Output the [X, Y] coordinate of the center of the cell containing the given text.  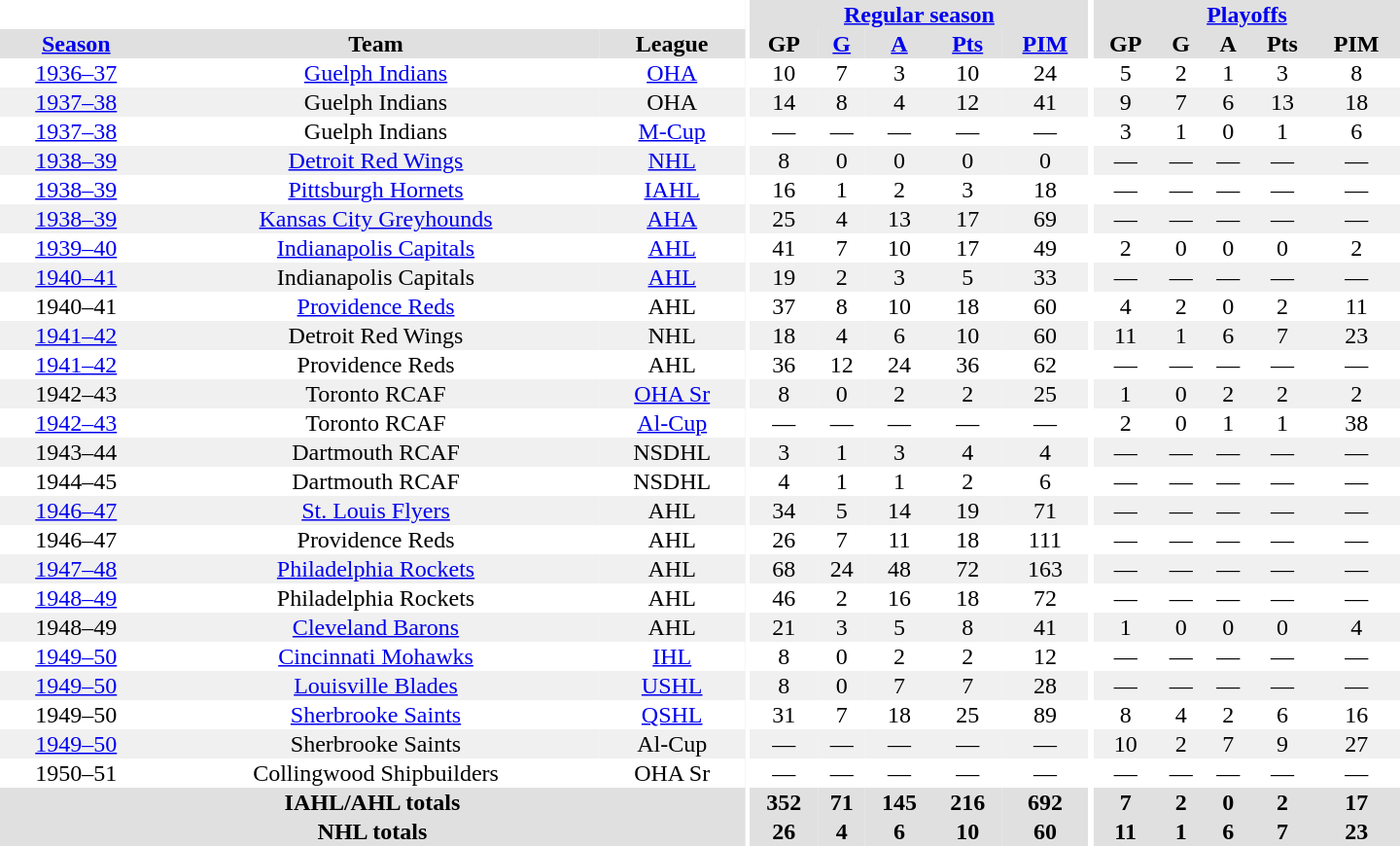
AHA [673, 219]
111 [1044, 540]
NHL totals [372, 831]
IAHL/AHL totals [372, 802]
Cincinnati Mohawks [376, 656]
1936–37 [76, 73]
49 [1044, 248]
37 [784, 306]
Team [376, 44]
IAHL [673, 190]
Kansas City Greyhounds [376, 219]
216 [967, 802]
145 [899, 802]
352 [784, 802]
31 [784, 715]
Season [76, 44]
21 [784, 627]
34 [784, 511]
USHL [673, 686]
1944–45 [76, 481]
Cleveland Barons [376, 627]
33 [1044, 277]
Pittsburgh Hornets [376, 190]
69 [1044, 219]
27 [1356, 744]
692 [1044, 802]
1939–40 [76, 248]
Collingwood Shipbuilders [376, 773]
1950–51 [76, 773]
IHL [673, 656]
League [673, 44]
28 [1044, 686]
1947–48 [76, 569]
62 [1044, 365]
1943–44 [76, 452]
89 [1044, 715]
M-Cup [673, 131]
46 [784, 598]
48 [899, 569]
QSHL [673, 715]
St. Louis Flyers [376, 511]
38 [1356, 423]
Regular season [919, 15]
68 [784, 569]
Playoffs [1246, 15]
Louisville Blades [376, 686]
163 [1044, 569]
